Determine the [x, y] coordinate at the center of the cell enclosing the given text.  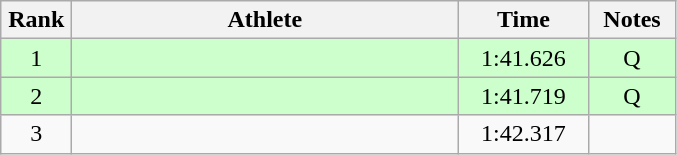
1:41.626 [524, 58]
1 [36, 58]
2 [36, 96]
Notes [632, 20]
1:42.317 [524, 134]
3 [36, 134]
1:41.719 [524, 96]
Athlete [265, 20]
Rank [36, 20]
Time [524, 20]
